Extract the [X, Y] coordinate from the center of the cell holding the provided text.  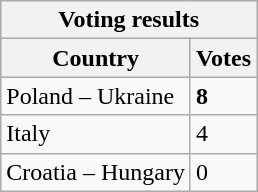
Country [96, 58]
0 [223, 172]
Croatia – Hungary [96, 172]
4 [223, 134]
Italy [96, 134]
Votes [223, 58]
Poland – Ukraine [96, 96]
8 [223, 96]
Voting results [129, 20]
